From the cell containing the given text, extract its center point as [X, Y] coordinate. 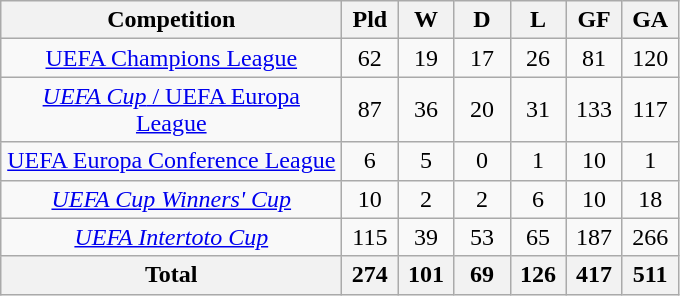
D [482, 20]
81 [594, 58]
117 [650, 110]
5 [426, 161]
126 [538, 275]
19 [426, 58]
417 [594, 275]
53 [482, 237]
17 [482, 58]
UEFA Cup Winners' Cup [172, 199]
62 [370, 58]
69 [482, 275]
20 [482, 110]
Competition [172, 20]
39 [426, 237]
115 [370, 237]
UEFA Intertoto Cup [172, 237]
101 [426, 275]
UEFA Cup / UEFA Europa League [172, 110]
18 [650, 199]
133 [594, 110]
GF [594, 20]
274 [370, 275]
511 [650, 275]
120 [650, 58]
L [538, 20]
65 [538, 237]
W [426, 20]
266 [650, 237]
GA [650, 20]
UEFA Europa Conference League [172, 161]
0 [482, 161]
36 [426, 110]
Pld [370, 20]
31 [538, 110]
187 [594, 237]
26 [538, 58]
UEFA Champions League [172, 58]
Total [172, 275]
87 [370, 110]
